For the text-containing cell, return its midpoint in (X, Y) coordinate format. 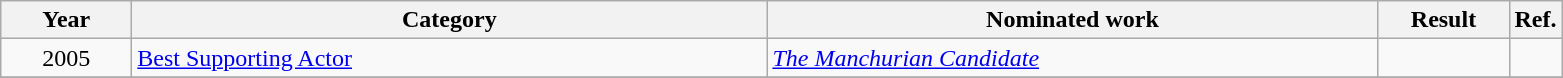
Best Supporting Actor (450, 58)
2005 (66, 58)
Category (450, 20)
Result (1444, 20)
The Manchurian Candidate (1072, 58)
Ref. (1536, 20)
Nominated work (1072, 20)
Year (66, 20)
